Locate the cell with the specified text and output its (x, y) center coordinate. 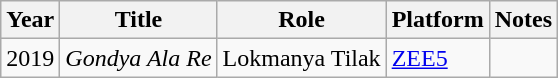
Role (302, 20)
Title (138, 20)
Year (30, 20)
Notes (523, 20)
Platform (438, 20)
2019 (30, 58)
ZEE5 (438, 58)
Gondya Ala Re (138, 58)
Lokmanya Tilak (302, 58)
